Provide the [X, Y] coordinate of the cell's center where the given text is located.  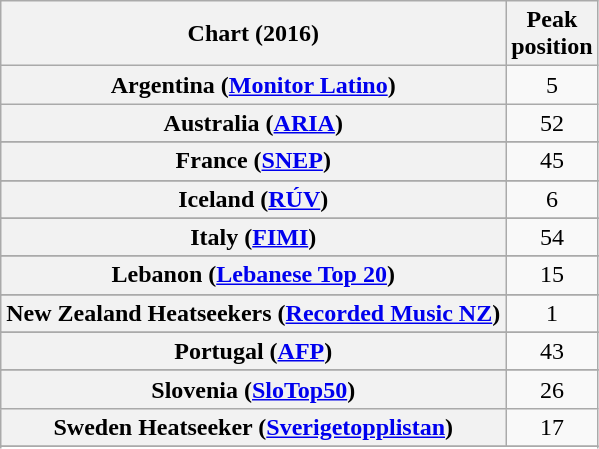
Lebanon (Lebanese Top 20) [254, 275]
Italy (FIMI) [254, 237]
New Zealand Heatseekers (Recorded Music NZ) [254, 313]
6 [552, 199]
54 [552, 237]
15 [552, 275]
43 [552, 351]
Peakposition [552, 34]
5 [552, 85]
26 [552, 389]
Argentina (Monitor Latino) [254, 85]
45 [552, 161]
Chart (2016) [254, 34]
Sweden Heatseeker (Sverigetopplistan) [254, 427]
Australia (ARIA) [254, 123]
52 [552, 123]
1 [552, 313]
Iceland (RÚV) [254, 199]
Portugal (AFP) [254, 351]
Slovenia (SloTop50) [254, 389]
France (SNEP) [254, 161]
17 [552, 427]
